Provide the (X, Y) coordinate of the cell's center where the given text is located.  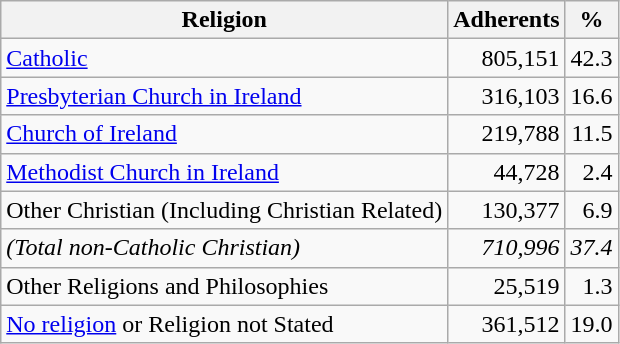
44,728 (506, 172)
No religion or Religion not Stated (224, 324)
37.4 (592, 248)
Presbyterian Church in Ireland (224, 96)
Other Christian (Including Christian Related) (224, 210)
% (592, 20)
130,377 (506, 210)
Adherents (506, 20)
Religion (224, 20)
11.5 (592, 134)
19.0 (592, 324)
Catholic (224, 58)
2.4 (592, 172)
361,512 (506, 324)
6.9 (592, 210)
316,103 (506, 96)
Methodist Church in Ireland (224, 172)
25,519 (506, 286)
(Total non-Catholic Christian) (224, 248)
Church of Ireland (224, 134)
219,788 (506, 134)
710,996 (506, 248)
805,151 (506, 58)
42.3 (592, 58)
Other Religions and Philosophies (224, 286)
16.6 (592, 96)
1.3 (592, 286)
